Output the [X, Y] coordinate of the center of the cell containing the given text.  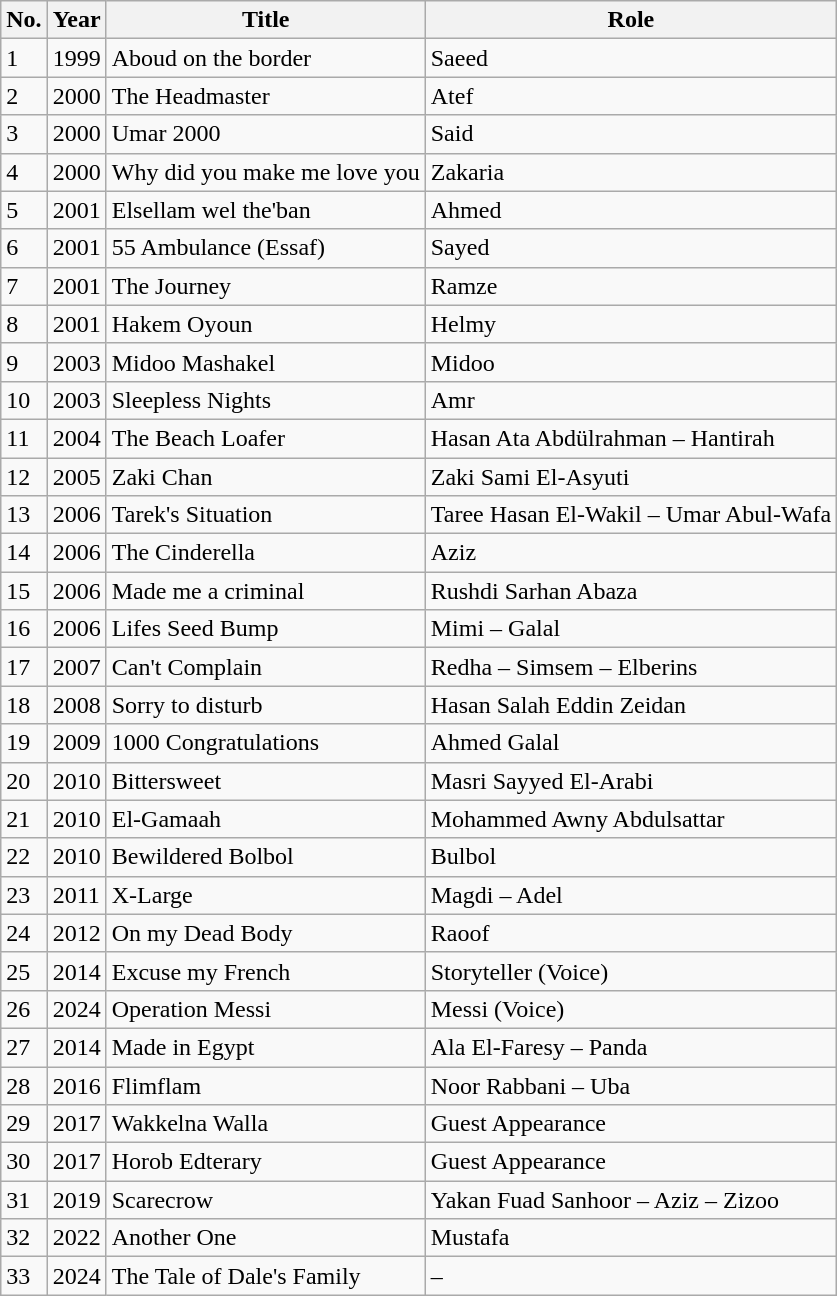
Aziz [630, 553]
Lifes Seed Bump [266, 629]
El-Gamaah [266, 819]
33 [24, 1276]
27 [24, 1047]
15 [24, 591]
Bewildered Bolbol [266, 857]
17 [24, 667]
Ala El-Faresy – Panda [630, 1047]
1 [24, 58]
Raoof [630, 933]
Can't Complain [266, 667]
Bittersweet [266, 781]
The Cinderella [266, 553]
Mustafa [630, 1238]
26 [24, 1009]
3 [24, 134]
Made in Egypt [266, 1047]
Zaki Chan [266, 477]
Noor Rabbani – Uba [630, 1085]
Elsellam wel the'ban [266, 210]
13 [24, 515]
31 [24, 1200]
Ahmed Galal [630, 743]
21 [24, 819]
Role [630, 20]
29 [24, 1124]
55 Ambulance (Essaf) [266, 248]
Said [630, 134]
4 [24, 172]
Sorry to disturb [266, 705]
10 [24, 400]
2007 [76, 667]
Title [266, 20]
The Beach Loafer [266, 438]
2012 [76, 933]
12 [24, 477]
5 [24, 210]
9 [24, 362]
11 [24, 438]
2009 [76, 743]
No. [24, 20]
32 [24, 1238]
Another One [266, 1238]
Hakem Oyoun [266, 324]
Yakan Fuad Sanhoor – Aziz – Zizoo [630, 1200]
Messi (Voice) [630, 1009]
8 [24, 324]
Mohammed Awny Abdulsattar [630, 819]
2011 [76, 895]
Atef [630, 96]
The Tale of Dale's Family [266, 1276]
2019 [76, 1200]
Sayed [630, 248]
– [630, 1276]
Masri Sayyed El-Arabi [630, 781]
2008 [76, 705]
2 [24, 96]
Zakaria [630, 172]
2022 [76, 1238]
Horob Edterary [266, 1162]
Ramze [630, 286]
Sleepless Nights [266, 400]
The Headmaster [266, 96]
2004 [76, 438]
Wakkelna Walla [266, 1124]
Ahmed [630, 210]
1999 [76, 58]
Flimflam [266, 1085]
Year [76, 20]
1000 Congratulations [266, 743]
14 [24, 553]
2016 [76, 1085]
25 [24, 971]
Midoo Mashakel [266, 362]
16 [24, 629]
Mimi – Galal [630, 629]
2005 [76, 477]
19 [24, 743]
28 [24, 1085]
Helmy [630, 324]
30 [24, 1162]
Zaki Sami El-Asyuti [630, 477]
18 [24, 705]
22 [24, 857]
Saeed [630, 58]
Hasan Ata Abdülrahman – Hantirah [630, 438]
X-Large [266, 895]
7 [24, 286]
Why did you make me love you [266, 172]
Midoo [630, 362]
Made me a criminal [266, 591]
Rushdi Sarhan Abaza [630, 591]
6 [24, 248]
Aboud on the border [266, 58]
On my Dead Body [266, 933]
Scarecrow [266, 1200]
23 [24, 895]
24 [24, 933]
Storyteller (Voice) [630, 971]
Operation Messi [266, 1009]
20 [24, 781]
Bulbol [630, 857]
Redha – Simsem – Elberins [630, 667]
The Journey [266, 286]
Amr [630, 400]
Hasan Salah Eddin Zeidan [630, 705]
Tarek's Situation [266, 515]
Umar 2000 [266, 134]
Magdi – Adel [630, 895]
Excuse my French [266, 971]
Taree Hasan El-Wakil – Umar Abul-Wafa [630, 515]
